Extract the (x, y) coordinate from the center of the cell holding the provided text.  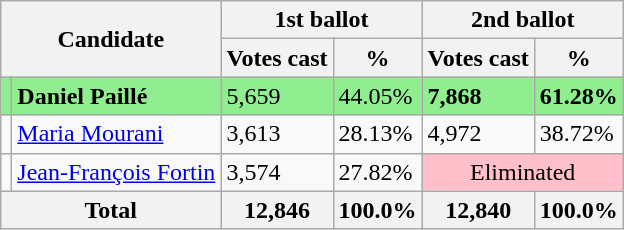
3,574 (277, 172)
Maria Mourani (116, 134)
44.05% (378, 96)
38.72% (578, 134)
3,613 (277, 134)
28.13% (378, 134)
5,659 (277, 96)
4,972 (478, 134)
Eliminated (522, 172)
Total (111, 210)
12,846 (277, 210)
2nd ballot (522, 20)
12,840 (478, 210)
27.82% (378, 172)
61.28% (578, 96)
Candidate (111, 39)
Jean-François Fortin (116, 172)
Daniel Paillé (116, 96)
7,868 (478, 96)
1st ballot (322, 20)
